Locate the cell with the specified text and output its (x, y) center coordinate. 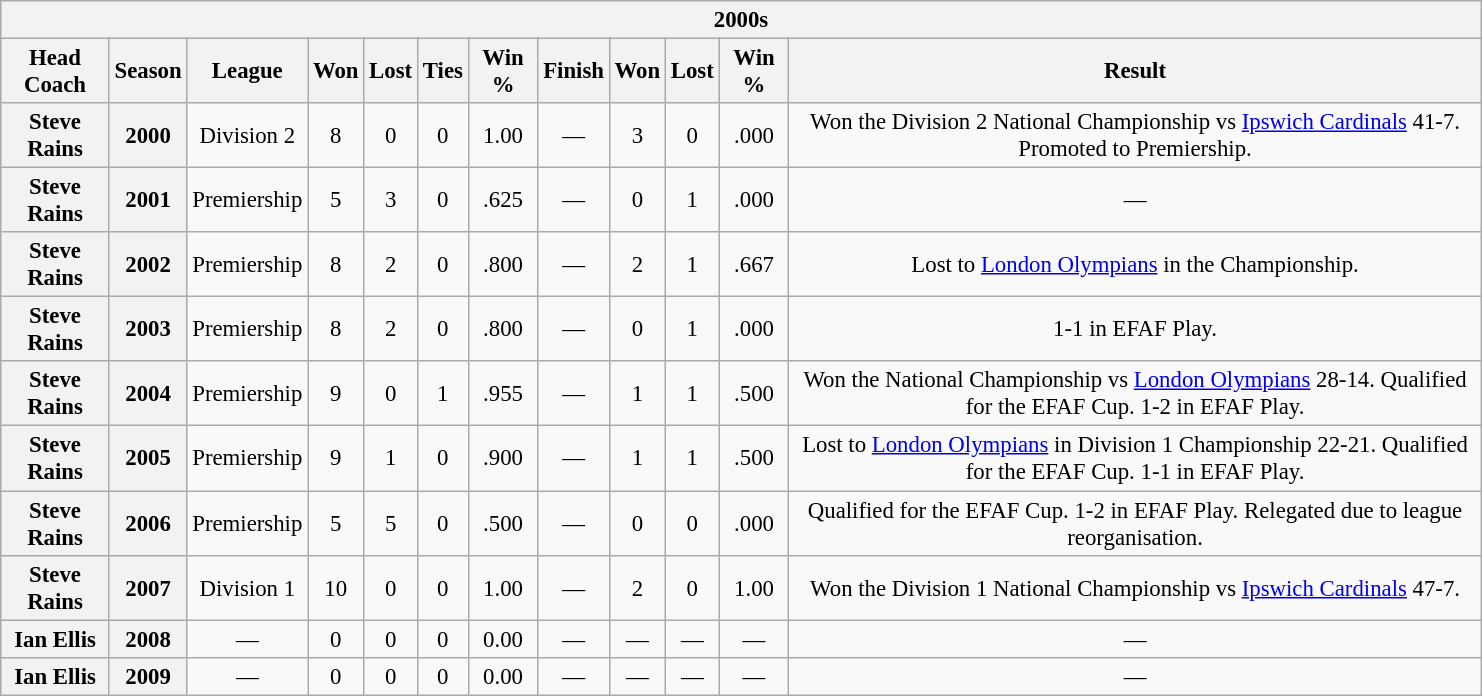
Result (1135, 72)
Season (148, 72)
Won the National Championship vs London Olympians 28-14. Qualified for the EFAF Cup. 1-2 in EFAF Play. (1135, 394)
.900 (503, 458)
League (248, 72)
Finish (574, 72)
2004 (148, 394)
.625 (503, 200)
Head Coach (55, 72)
Lost to London Olympians in the Championship. (1135, 264)
Won the Division 1 National Championship vs Ipswich Cardinals 47-7. (1135, 588)
Lost to London Olympians in Division 1 Championship 22-21. Qualified for the EFAF Cup. 1-1 in EFAF Play. (1135, 458)
.667 (754, 264)
2008 (148, 639)
Ties (442, 72)
2002 (148, 264)
2003 (148, 330)
2000s (741, 20)
10 (336, 588)
Qualified for the EFAF Cup. 1-2 in EFAF Play. Relegated due to league reorganisation. (1135, 524)
Won the Division 2 National Championship vs Ipswich Cardinals 41-7. Promoted to Premiership. (1135, 136)
2009 (148, 676)
2001 (148, 200)
2007 (148, 588)
2006 (148, 524)
.955 (503, 394)
2005 (148, 458)
Division 1 (248, 588)
Division 2 (248, 136)
1-1 in EFAF Play. (1135, 330)
2000 (148, 136)
